Locate the cell with the specified text and output its [X, Y] center coordinate. 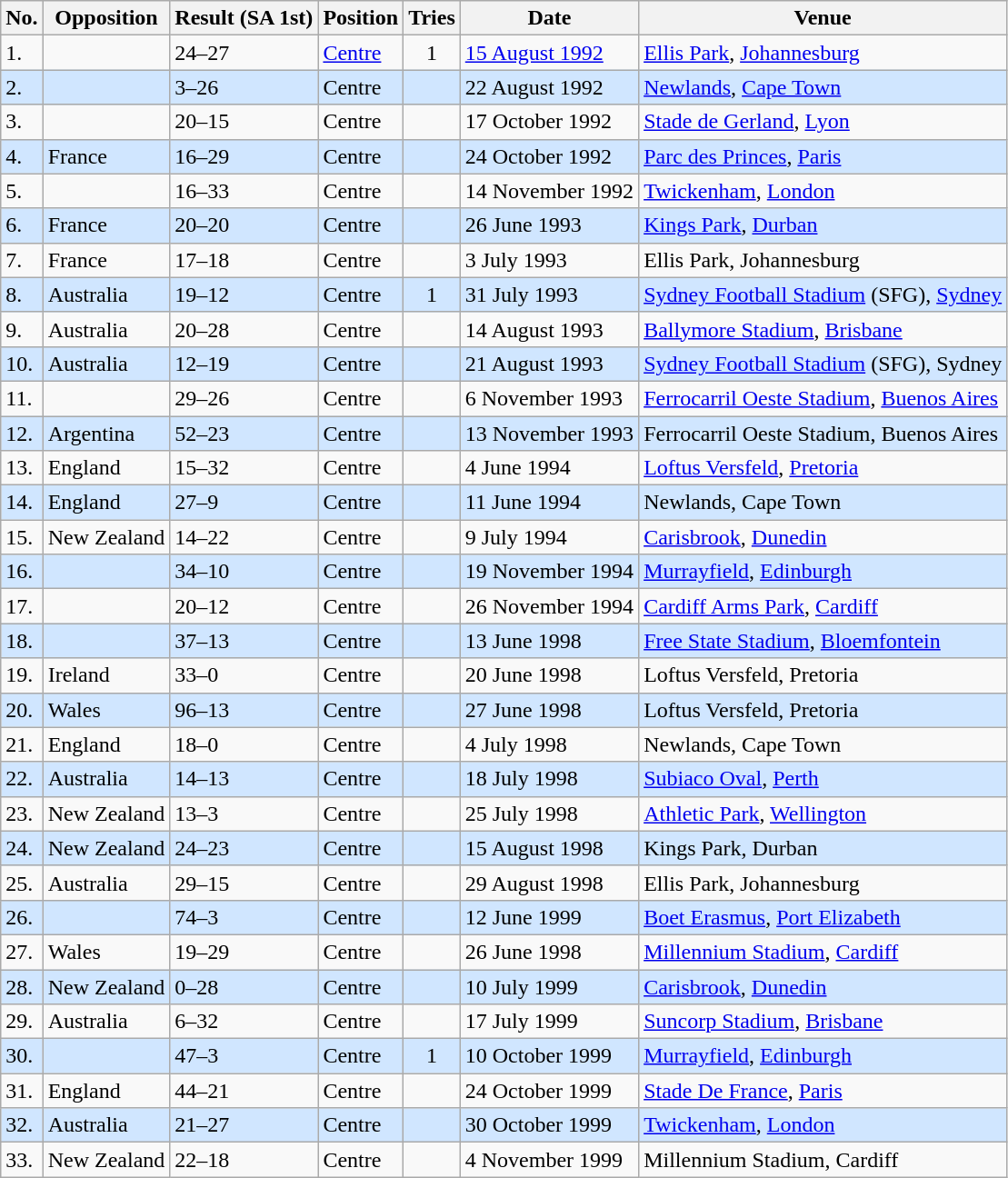
31. [22, 1091]
16–33 [244, 191]
29. [22, 1022]
Opposition [106, 18]
15. [22, 537]
25. [22, 883]
20. [22, 710]
6–32 [244, 1022]
6 November 1993 [549, 398]
14–22 [244, 537]
17 July 1999 [549, 1022]
28. [22, 986]
Ballymore Stadium, Brisbane [823, 329]
34–10 [244, 572]
Date [549, 18]
Stade De France, Paris [823, 1091]
18–0 [244, 744]
10. [22, 364]
96–13 [244, 710]
20–20 [244, 225]
27. [22, 952]
27 June 1998 [549, 710]
24 October 1992 [549, 156]
29 August 1998 [549, 883]
31 July 1993 [549, 294]
29–26 [244, 398]
19–12 [244, 294]
15–32 [244, 468]
0–28 [244, 986]
Stade de Gerland, Lyon [823, 122]
15 August 1992 [549, 53]
47–3 [244, 1056]
32. [22, 1125]
16–29 [244, 156]
4 June 1994 [549, 468]
Boet Erasmus, Port Elizabeth [823, 917]
14 November 1992 [549, 191]
18. [22, 641]
Venue [823, 18]
Position [361, 18]
14. [22, 503]
22–18 [244, 1160]
17–18 [244, 260]
30 October 1999 [549, 1125]
26 November 1994 [549, 606]
16. [22, 572]
10 October 1999 [549, 1056]
19–29 [244, 952]
9 July 1994 [549, 537]
12 June 1999 [549, 917]
24 October 1999 [549, 1091]
19. [22, 675]
No. [22, 18]
52–23 [244, 434]
14–13 [244, 779]
11 June 1994 [549, 503]
Subiaco Oval, Perth [823, 779]
Argentina [106, 434]
13 November 1993 [549, 434]
3–26 [244, 87]
21–27 [244, 1125]
3. [22, 122]
26 June 1993 [549, 225]
33. [22, 1160]
13. [22, 468]
Result (SA 1st) [244, 18]
4 July 1998 [549, 744]
Parc des Princes, Paris [823, 156]
24–23 [244, 848]
18 July 1998 [549, 779]
21. [22, 744]
8. [22, 294]
4. [22, 156]
13 June 1998 [549, 641]
29–15 [244, 883]
19 November 1994 [549, 572]
27–9 [244, 503]
Suncorp Stadium, Brisbane [823, 1022]
44–21 [244, 1091]
30. [22, 1056]
Athletic Park, Wellington [823, 814]
22 August 1992 [549, 87]
Ireland [106, 675]
5. [22, 191]
10 July 1999 [549, 986]
74–3 [244, 917]
20–12 [244, 606]
37–13 [244, 641]
20–15 [244, 122]
Tries [433, 18]
9. [22, 329]
Free State Stadium, Bloemfontein [823, 641]
25 July 1998 [549, 814]
20–28 [244, 329]
2. [22, 87]
26. [22, 917]
11. [22, 398]
21 August 1993 [549, 364]
24–27 [244, 53]
4 November 1999 [549, 1160]
13–3 [244, 814]
33–0 [244, 675]
17. [22, 606]
1. [22, 53]
6. [22, 225]
12. [22, 434]
12–19 [244, 364]
14 August 1993 [549, 329]
15 August 1998 [549, 848]
17 October 1992 [549, 122]
20 June 1998 [549, 675]
7. [22, 260]
3 July 1993 [549, 260]
Cardiff Arms Park, Cardiff [823, 606]
23. [22, 814]
24. [22, 848]
22. [22, 779]
26 June 1998 [549, 952]
